Identify which cell holds the provided text, then report its (X, Y) central coordinate. 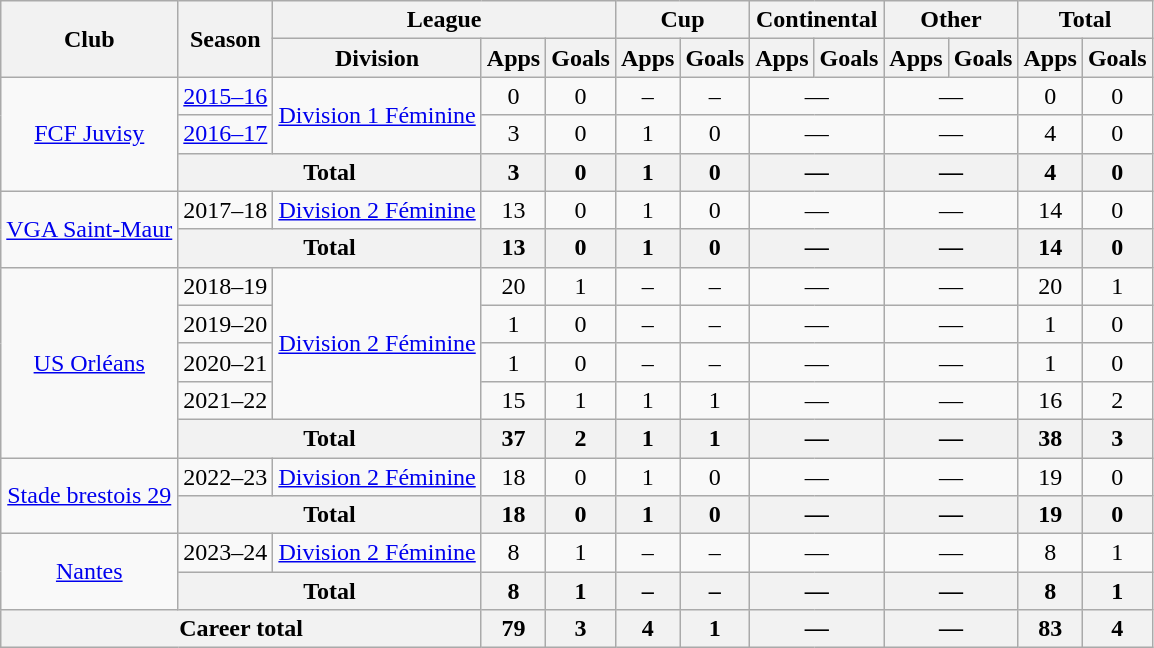
Club (90, 39)
83 (1050, 629)
2018–19 (226, 286)
Nantes (90, 572)
2017–18 (226, 210)
2023–24 (226, 553)
16 (1050, 400)
FCF Juvisy (90, 134)
2019–20 (226, 324)
Stade brestois 29 (90, 496)
League (444, 20)
2022–23 (226, 477)
Cup (682, 20)
Career total (242, 629)
US Orléans (90, 362)
Continental (817, 20)
Division (377, 58)
37 (513, 438)
15 (513, 400)
2021–22 (226, 400)
Season (226, 39)
Division 1 Féminine (377, 115)
VGA Saint-Maur (90, 229)
79 (513, 629)
38 (1050, 438)
2015–16 (226, 96)
Other (951, 20)
2016–17 (226, 134)
2020–21 (226, 362)
